Search for the cell housing the specified text and yield its (x, y) center coordinate. 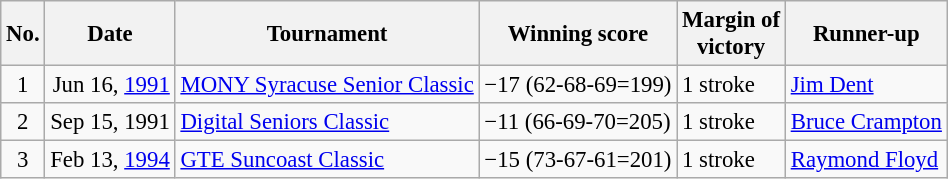
GTE Suncoast Classic (327, 160)
Tournament (327, 34)
MONY Syracuse Senior Classic (327, 85)
2 (23, 122)
Bruce Crampton (866, 122)
−17 (62-68-69=199) (578, 85)
Feb 13, 1994 (110, 160)
−11 (66-69-70=205) (578, 122)
No. (23, 34)
Raymond Floyd (866, 160)
Date (110, 34)
Jun 16, 1991 (110, 85)
Sep 15, 1991 (110, 122)
−15 (73-67-61=201) (578, 160)
Jim Dent (866, 85)
Margin ofvictory (732, 34)
3 (23, 160)
1 (23, 85)
Digital Seniors Classic (327, 122)
Runner-up (866, 34)
Winning score (578, 34)
